Determine the [X, Y] coordinate at the center of the cell enclosing the given text.  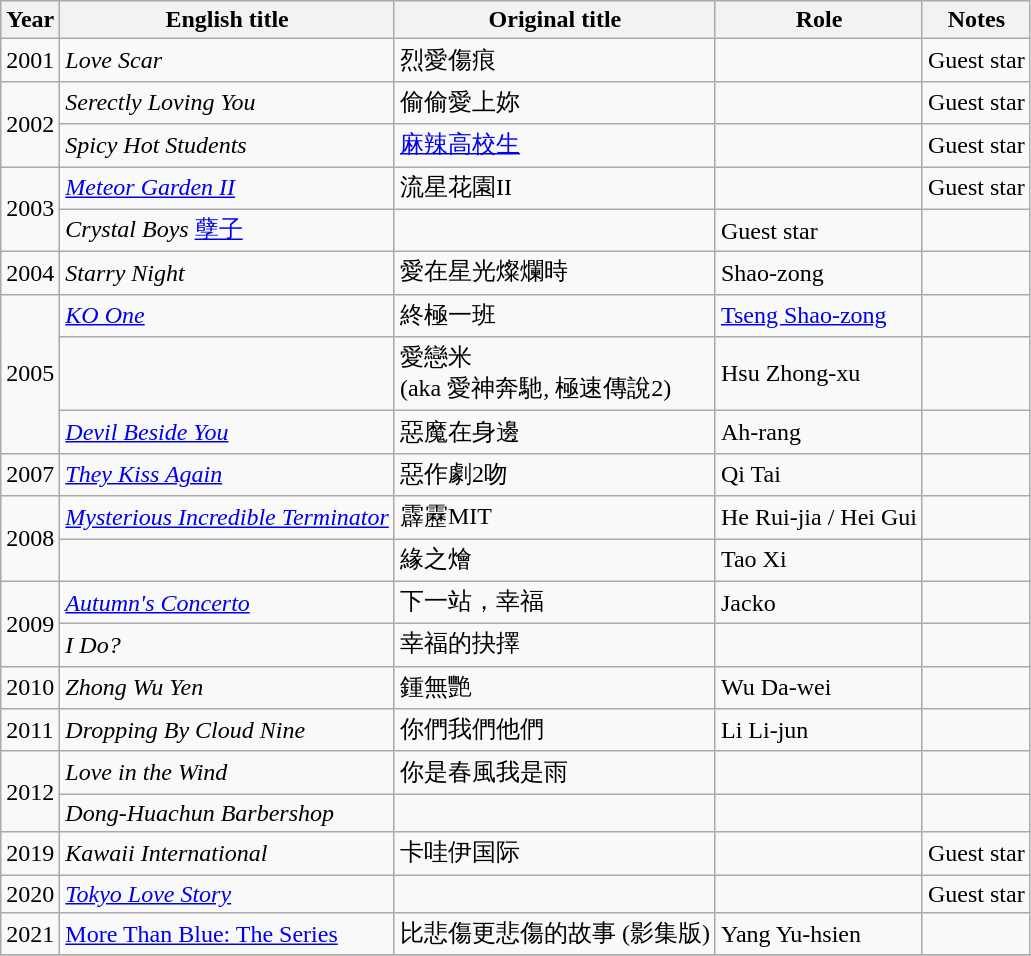
Ah-rang [818, 432]
Love Scar [228, 60]
2009 [30, 624]
Serectly Loving You [228, 102]
Devil Beside You [228, 432]
愛在星光燦爛時 [554, 274]
愛戀米(aka 愛神奔馳, 極速傳說2) [554, 374]
Meteor Garden II [228, 188]
惡作劇2吻 [554, 474]
終極一班 [554, 316]
2002 [30, 124]
Dropping By Cloud Nine [228, 730]
卡哇伊国际 [554, 854]
2003 [30, 208]
Wu Da-wei [818, 688]
Dong-Huachun Barbershop [228, 813]
2021 [30, 934]
烈愛傷痕 [554, 60]
Crystal Boys 孽子 [228, 230]
Tao Xi [818, 560]
你們我們他們 [554, 730]
Mysterious Incredible Terminator [228, 518]
Qi Tai [818, 474]
More Than Blue: The Series [228, 934]
你是春風我是雨 [554, 772]
2008 [30, 538]
麻辣高校生 [554, 146]
下一站，幸福 [554, 602]
2011 [30, 730]
He Rui-jia / Hei Gui [818, 518]
2004 [30, 274]
偷偷愛上妳 [554, 102]
Role [818, 20]
2005 [30, 374]
Zhong Wu Yen [228, 688]
幸福的抉擇 [554, 646]
2012 [30, 792]
2010 [30, 688]
2020 [30, 893]
I Do? [228, 646]
English title [228, 20]
惡魔在身邊 [554, 432]
Yang Yu-hsien [818, 934]
緣之燴 [554, 560]
Love in the Wind [228, 772]
Autumn's Concerto [228, 602]
Starry Night [228, 274]
鍾無艷 [554, 688]
Hsu Zhong-xu [818, 374]
Spicy Hot Students [228, 146]
Year [30, 20]
Li Li-jun [818, 730]
Kawaii International [228, 854]
Tokyo Love Story [228, 893]
比悲傷更悲傷的故事 (影集版) [554, 934]
流星花園II [554, 188]
霹靂MIT [554, 518]
2019 [30, 854]
2001 [30, 60]
Shao-zong [818, 274]
KO One [228, 316]
Tseng Shao-zong [818, 316]
They Kiss Again [228, 474]
2007 [30, 474]
Original title [554, 20]
Notes [976, 20]
Jacko [818, 602]
